Output the [x, y] coordinate of the center of the cell containing the given text.  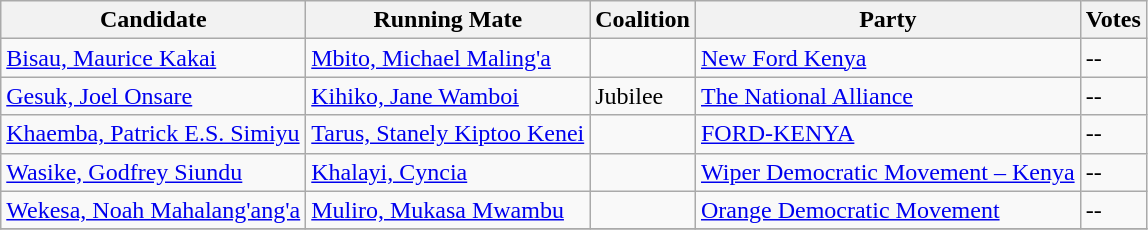
Party [888, 20]
FORD-KENYA [888, 134]
New Ford Kenya [888, 58]
Kihiko, Jane Wamboi [448, 96]
Orange Democratic Movement [888, 210]
Khalayi, Cyncia [448, 172]
Wiper Democratic Movement – Kenya [888, 172]
Votes [1113, 20]
Coalition [643, 20]
Jubilee [643, 96]
Tarus, Stanely Kiptoo Kenei [448, 134]
Gesuk, Joel Onsare [154, 96]
Running Mate [448, 20]
Mbito, Michael Maling'a [448, 58]
Bisau, Maurice Kakai [154, 58]
The National Alliance [888, 96]
Candidate [154, 20]
Wasike, Godfrey Siundu [154, 172]
Khaemba, Patrick E.S. Simiyu [154, 134]
Muliro, Mukasa Mwambu [448, 210]
Wekesa, Noah Mahalang'ang'a [154, 210]
